Output the [X, Y] coordinate of the center of the cell containing the given text.  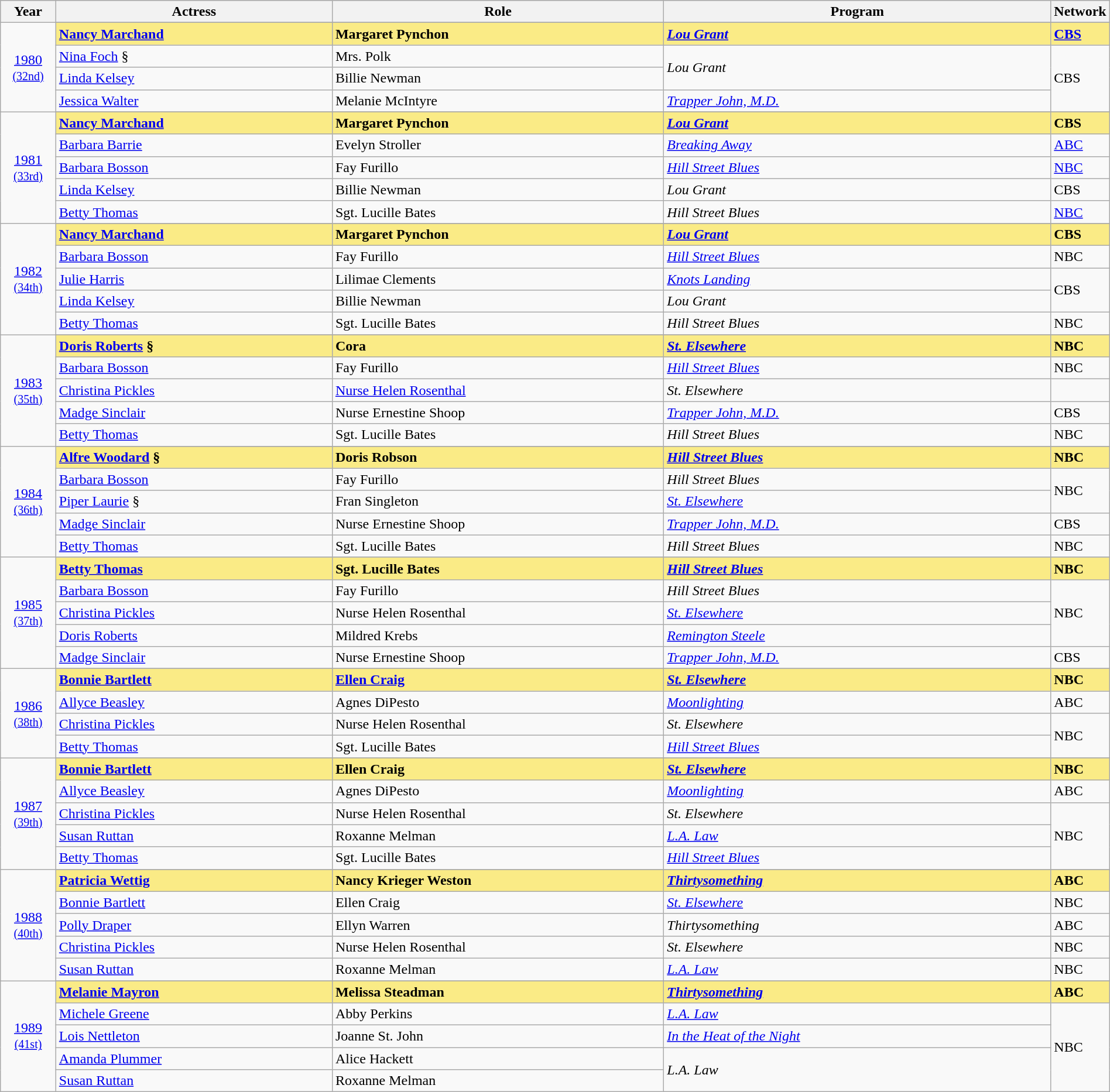
Knots Landing [857, 279]
Melanie Mayron [194, 992]
Doris Robson [498, 457]
Remington Steele [857, 635]
Polly Draper [194, 925]
Evelyn Stroller [498, 145]
Barbara Barrie [194, 145]
Melissa Steadman [498, 992]
Julie Harris [194, 279]
Mrs. Polk [498, 56]
1989(41st) [28, 1036]
Year [28, 12]
Joanne St. John [498, 1036]
Lilimae Clements [498, 279]
Melanie McIntyre [498, 101]
1983(35th) [28, 390]
1985(37th) [28, 613]
Patricia Wettig [194, 880]
Michele Greene [194, 1014]
Doris Roberts [194, 635]
Piper Laurie § [194, 502]
Actress [194, 12]
1988(40th) [28, 925]
Cora [498, 346]
Nancy Krieger Weston [498, 880]
Breaking Away [857, 145]
1980(32nd) [28, 67]
Program [857, 12]
1981(33rd) [28, 167]
Mildred Krebs [498, 635]
Ellyn Warren [498, 925]
Abby Perkins [498, 1014]
Amanda Plummer [194, 1059]
In the Heat of the Night [857, 1036]
1987(39th) [28, 813]
Alfre Woodard § [194, 457]
Nina Foch § [194, 56]
Network [1080, 12]
Alice Hackett [498, 1059]
1982(34th) [28, 279]
Doris Roberts § [194, 346]
Role [498, 12]
1984(36th) [28, 502]
Jessica Walter [194, 101]
Lois Nettleton [194, 1036]
1986(38th) [28, 713]
Fran Singleton [498, 502]
